Locate the cell with the specified text and output its [x, y] center coordinate. 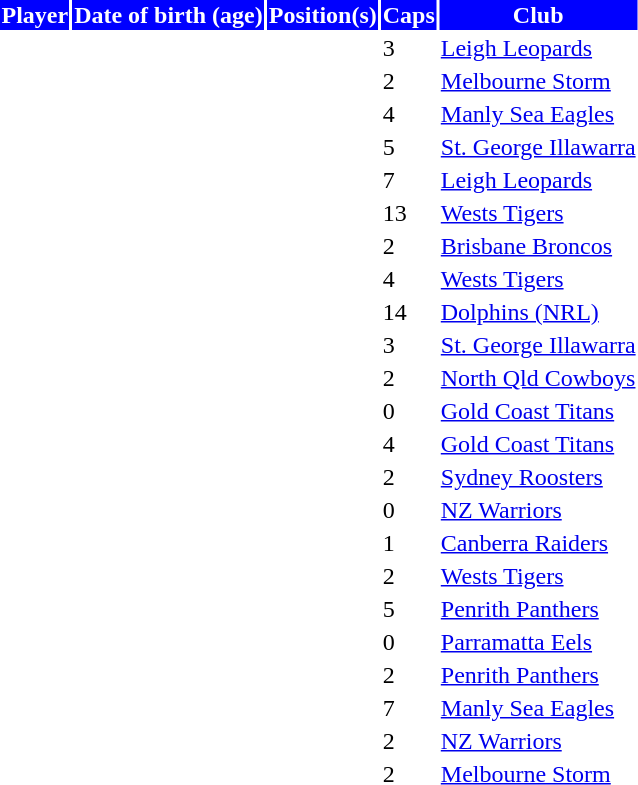
Club [538, 15]
Position(s) [322, 15]
Brisbane Broncos [538, 246]
Dolphins (NRL) [538, 312]
Melbourne Storm [538, 81]
Parramatta Eels [538, 642]
Player [35, 15]
Caps [408, 15]
North Qld Cowboys [538, 378]
Date of birth (age) [169, 15]
13 [408, 213]
Sydney Roosters [538, 477]
1 [408, 543]
14 [408, 312]
Canberra Raiders [538, 543]
